Scan for the cell matching the given text and deliver its [X, Y] coordinate at center. 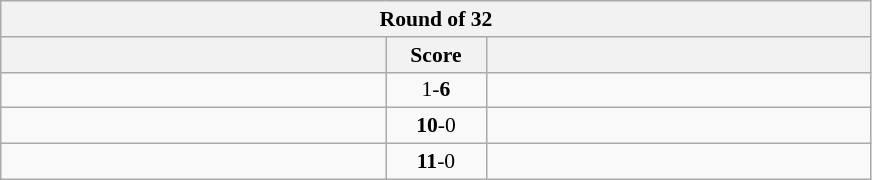
1-6 [436, 90]
10-0 [436, 126]
Score [436, 55]
Round of 32 [436, 19]
11-0 [436, 162]
